From the cell containing the given text, extract its center point as [x, y] coordinate. 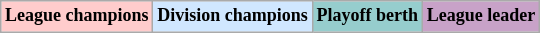
Playoff berth [367, 16]
League leader [480, 16]
League champions [77, 16]
Division champions [232, 16]
